Find where the given text appears and provide that cell's center as (X, Y) coordinate. 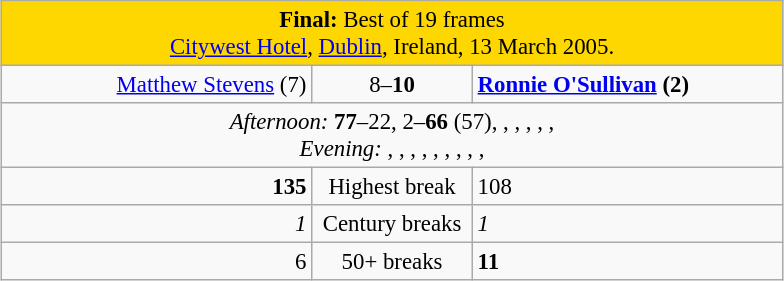
Final: Best of 19 framesCitywest Hotel, Dublin, Ireland, 13 March 2005. (392, 34)
Century breaks (392, 224)
11 (628, 262)
8–10 (392, 85)
135 (156, 187)
Ronnie O'Sullivan (2) (628, 85)
6 (156, 262)
50+ breaks (392, 262)
Afternoon: 77–22, 2–66 (57), , , , , , Evening: , , , , , , , , , (392, 136)
108 (628, 187)
Matthew Stevens (7) (156, 85)
Highest break (392, 187)
